Detect which cell encompasses the target text, then output its (x, y) center coordinate. 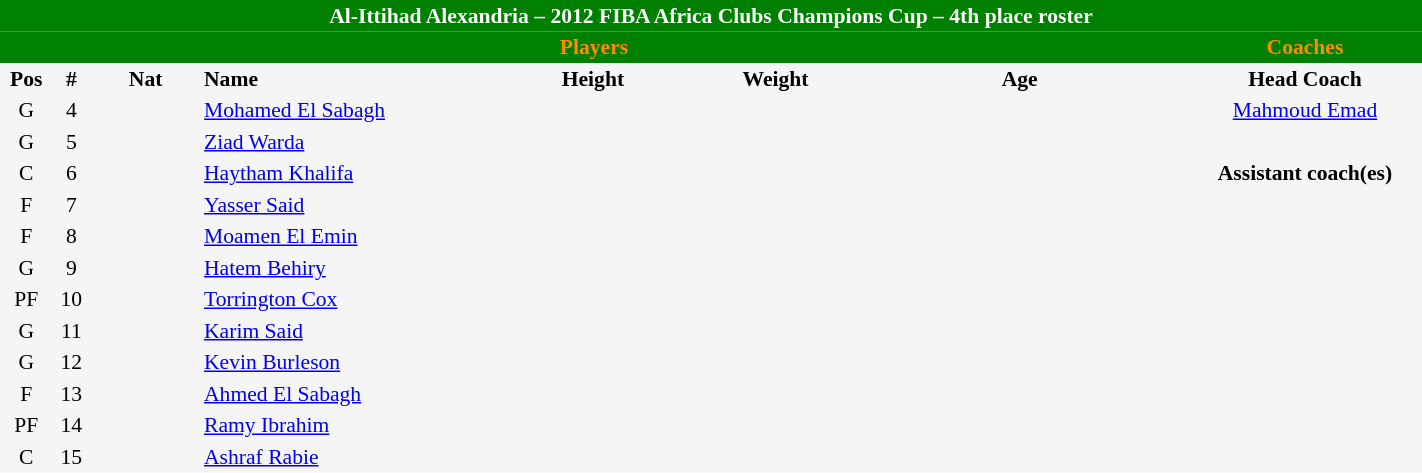
Hatem Behiry (344, 268)
Mohamed El Sabagh (344, 110)
Assistant coach(es) (1305, 174)
15 (71, 457)
Moamen El Emin (344, 236)
Mahmoud Emad (1305, 110)
Torrington Cox (344, 300)
Ramy Ibrahim (344, 426)
14 (71, 426)
Al-Ittihad Alexandria – 2012 FIBA Africa Clubs Champions Cup – 4th place roster (711, 16)
Name (344, 79)
Ahmed El Sabagh (344, 394)
# (71, 79)
Weight (776, 79)
4 (71, 110)
Ziad Warda (344, 142)
10 (71, 300)
6 (71, 174)
Pos (26, 79)
5 (71, 142)
Age (1020, 79)
Nat (146, 79)
Yasser Said (344, 205)
Coaches (1305, 48)
Karim Said (344, 331)
Haytham Khalifa (344, 174)
Players (594, 48)
11 (71, 331)
Height (592, 79)
9 (71, 268)
Head Coach (1305, 79)
Kevin Burleson (344, 362)
Ashraf Rabie (344, 457)
7 (71, 205)
8 (71, 236)
12 (71, 362)
13 (71, 394)
